Detect which cell encompasses the target text, then output its (X, Y) center coordinate. 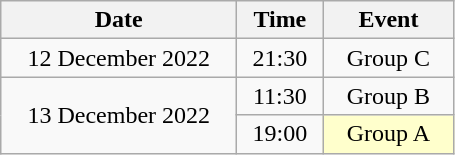
12 December 2022 (119, 58)
Event (388, 20)
Date (119, 20)
13 December 2022 (119, 115)
21:30 (280, 58)
19:00 (280, 134)
Time (280, 20)
Group B (388, 96)
Group A (388, 134)
11:30 (280, 96)
Group C (388, 58)
